Find where the given text appears and provide that cell's center as (X, Y) coordinate. 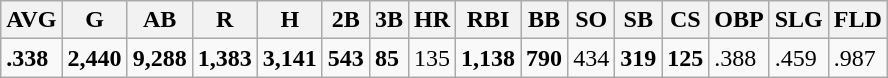
543 (346, 58)
434 (592, 58)
CS (686, 20)
319 (638, 58)
.388 (739, 58)
1,138 (488, 58)
1,383 (224, 58)
AB (160, 20)
RBI (488, 20)
SLG (798, 20)
HR (432, 20)
SB (638, 20)
FLD (858, 20)
125 (686, 58)
2B (346, 20)
.338 (32, 58)
BB (544, 20)
790 (544, 58)
G (94, 20)
SO (592, 20)
OBP (739, 20)
2,440 (94, 58)
3B (388, 20)
3,141 (290, 58)
H (290, 20)
R (224, 20)
85 (388, 58)
AVG (32, 20)
9,288 (160, 58)
.987 (858, 58)
.459 (798, 58)
135 (432, 58)
